Find where the given text appears and provide that cell's center as [x, y] coordinate. 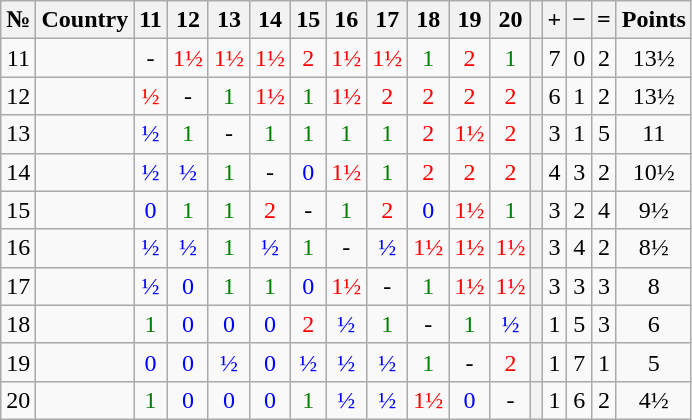
8½ [654, 248]
9½ [654, 210]
− [580, 20]
+ [554, 20]
8 [654, 286]
= [604, 20]
Country [85, 20]
№ [18, 20]
10½ [654, 172]
Points [654, 20]
4½ [654, 400]
